Locate the cell with the specified text and output its [X, Y] center coordinate. 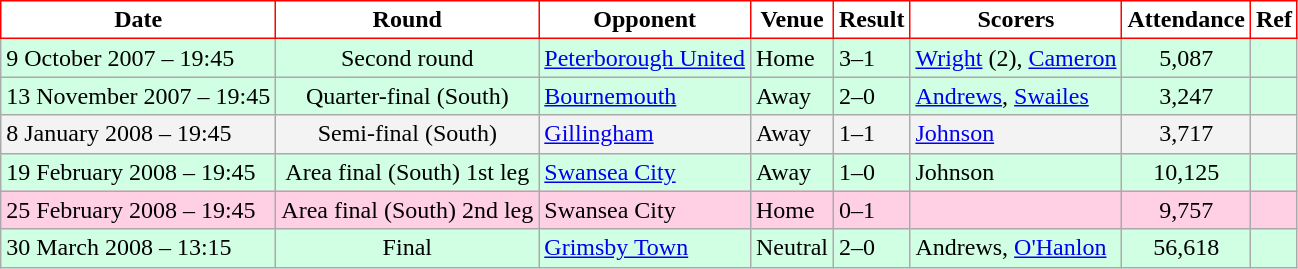
Scorers [1016, 20]
Area final (South) 2nd leg [408, 210]
19 February 2008 – 19:45 [138, 172]
Andrews, O'Hanlon [1016, 248]
Attendance [1186, 20]
9,757 [1186, 210]
3,247 [1186, 96]
10,125 [1186, 172]
8 January 2008 – 19:45 [138, 134]
3,717 [1186, 134]
Gillingham [645, 134]
Grimsby Town [645, 248]
Andrews, Swailes [1016, 96]
13 November 2007 – 19:45 [138, 96]
30 March 2008 – 13:15 [138, 248]
1–1 [872, 134]
Bournemouth [645, 96]
25 February 2008 – 19:45 [138, 210]
Ref [1274, 20]
1–0 [872, 172]
56,618 [1186, 248]
0–1 [872, 210]
Area final (South) 1st leg [408, 172]
Venue [792, 20]
9 October 2007 – 19:45 [138, 58]
Wright (2), Cameron [1016, 58]
Result [872, 20]
Date [138, 20]
Semi-final (South) [408, 134]
3–1 [872, 58]
Quarter-final (South) [408, 96]
Round [408, 20]
Opponent [645, 20]
Final [408, 248]
Second round [408, 58]
5,087 [1186, 58]
Neutral [792, 248]
Peterborough United [645, 58]
